Extract the (x, y) coordinate from the center of the cell holding the provided text.  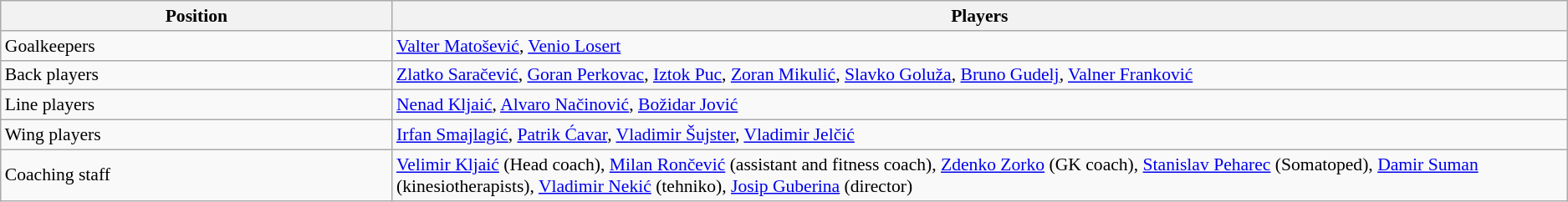
Valter Matošević, Venio Losert (980, 46)
Nenad Kljaić, Alvaro Načinović, Božidar Jović (980, 105)
Wing players (197, 135)
Players (980, 16)
Back players (197, 75)
Goalkeepers (197, 46)
Zlatko Saračević, Goran Perkovac, Iztok Puc, Zoran Mikulić, Slavko Goluža, Bruno Gudelj, Valner Franković (980, 75)
Coaching staff (197, 175)
Irfan Smajlagić, Patrik Ćavar, Vladimir Šujster, Vladimir Jelčić (980, 135)
Position (197, 16)
Line players (197, 105)
